Identify which cell holds the provided text, then report its (x, y) central coordinate. 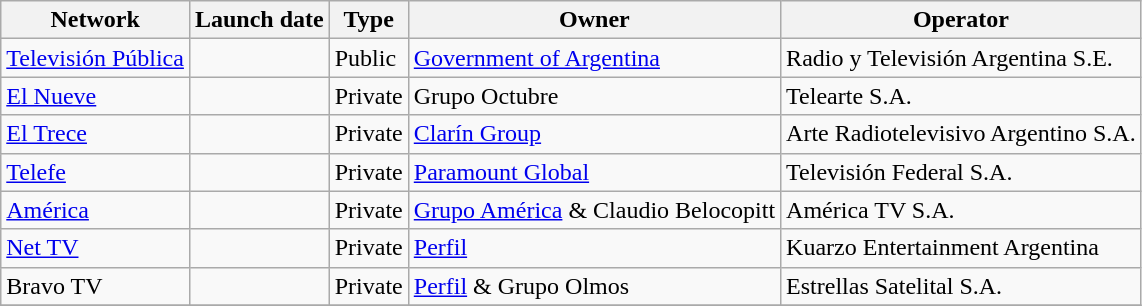
Estrellas Satelital S.A. (962, 286)
Perfil (594, 248)
El Trece (96, 134)
Arte Radiotelevisivo Argentino S.A. (962, 134)
Grupo Octubre (594, 96)
Televisión Federal S.A. (962, 172)
Type (368, 20)
Telearte S.A. (962, 96)
Televisión Pública (96, 58)
América (96, 210)
Telefe (96, 172)
Perfil & Grupo Olmos (594, 286)
Grupo América & Claudio Belocopitt (594, 210)
El Nueve (96, 96)
Radio y Televisión Argentina S.E. (962, 58)
Bravo TV (96, 286)
Owner (594, 20)
Paramount Global (594, 172)
Network (96, 20)
Net TV (96, 248)
Kuarzo Entertainment Argentina (962, 248)
Government of Argentina (594, 58)
Public (368, 58)
América TV S.A. (962, 210)
Clarín Group (594, 134)
Operator (962, 20)
Launch date (259, 20)
